Determine the [x, y] coordinate at the center of the cell enclosing the given text.  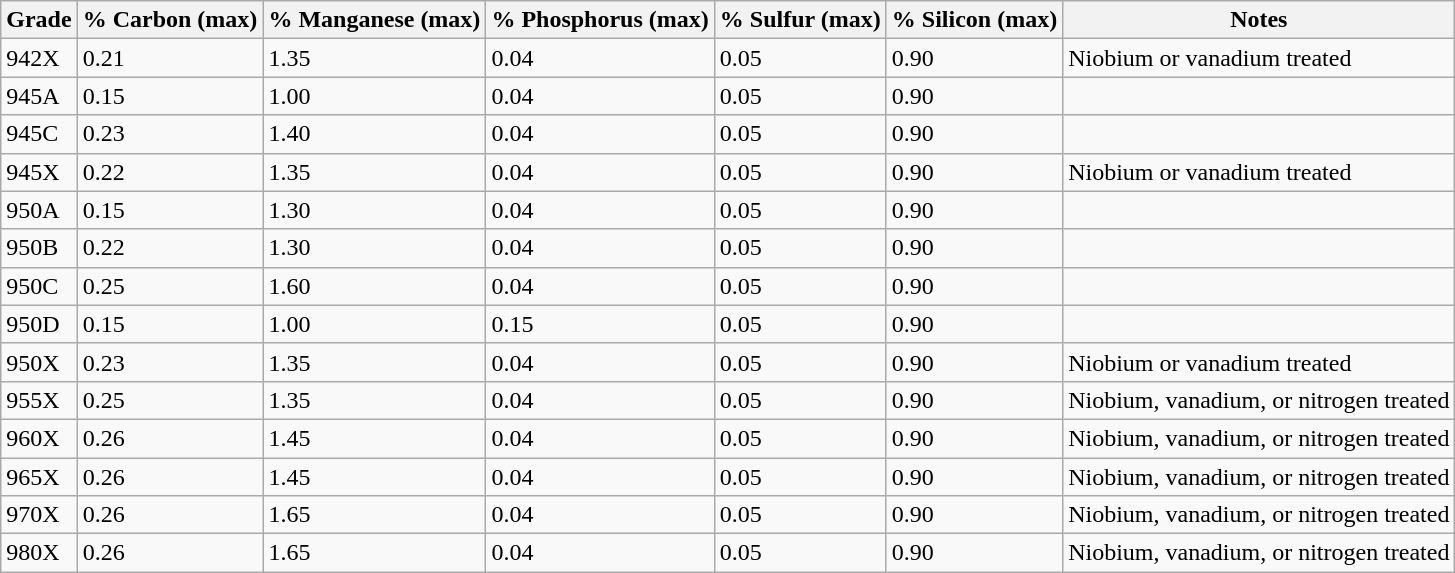
950X [39, 362]
950D [39, 324]
950B [39, 248]
% Phosphorus (max) [600, 20]
945A [39, 96]
980X [39, 553]
955X [39, 400]
% Silicon (max) [974, 20]
950C [39, 286]
942X [39, 58]
960X [39, 438]
950A [39, 210]
% Manganese (max) [374, 20]
% Sulfur (max) [800, 20]
945C [39, 134]
1.60 [374, 286]
% Carbon (max) [170, 20]
970X [39, 515]
1.40 [374, 134]
0.21 [170, 58]
945X [39, 172]
965X [39, 477]
Notes [1259, 20]
Grade [39, 20]
